Pinpoint the cell where the given text exists, returning its [x, y] midpoint coordinate. 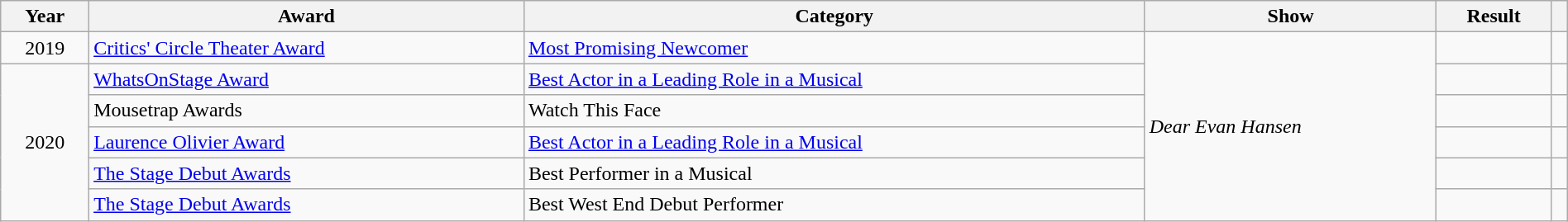
Best Performer in a Musical [834, 173]
Watch This Face [834, 111]
Most Promising Newcomer [834, 48]
Result [1494, 17]
WhatsOnStage Award [307, 79]
Critics' Circle Theater Award [307, 48]
Best West End Debut Performer [834, 205]
Dear Evan Hansen [1290, 126]
Laurence Olivier Award [307, 142]
Category [834, 17]
Award [307, 17]
Year [45, 17]
2019 [45, 48]
2020 [45, 142]
Mousetrap Awards [307, 111]
Show [1290, 17]
